Return (x, y) of the center of cell containing provided text 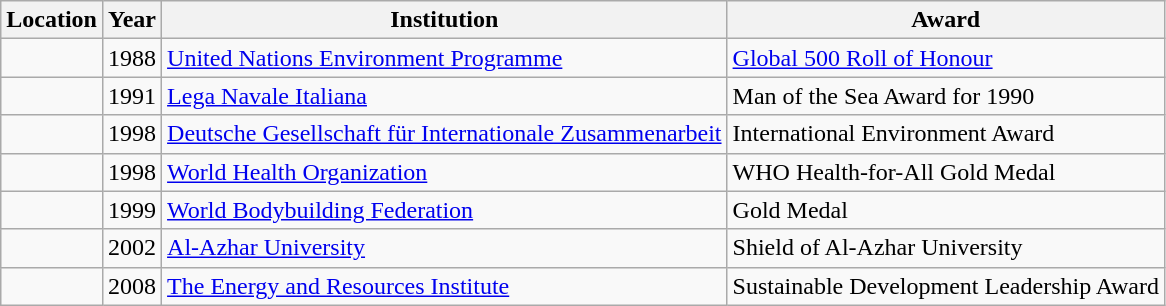
WHO Health-for-All Gold Medal (946, 172)
Man of the Sea Award for 1990 (946, 96)
1991 (132, 96)
Award (946, 20)
World Bodybuilding Federation (445, 210)
1999 (132, 210)
United Nations Environment Programme (445, 58)
Deutsche Gesellschaft für Internationale Zusammenarbeit (445, 134)
Institution (445, 20)
Sustainable Development Leadership Award (946, 286)
International Environment Award (946, 134)
Lega Navale Italiana (445, 96)
2002 (132, 248)
Year (132, 20)
Al-Azhar University (445, 248)
Shield of Al-Azhar University (946, 248)
1988 (132, 58)
2008 (132, 286)
Gold Medal (946, 210)
Global 500 Roll of Honour (946, 58)
World Health Organization (445, 172)
The Energy and Resources Institute (445, 286)
Location (52, 20)
